From the cell containing the given text, extract its center point as (X, Y) coordinate. 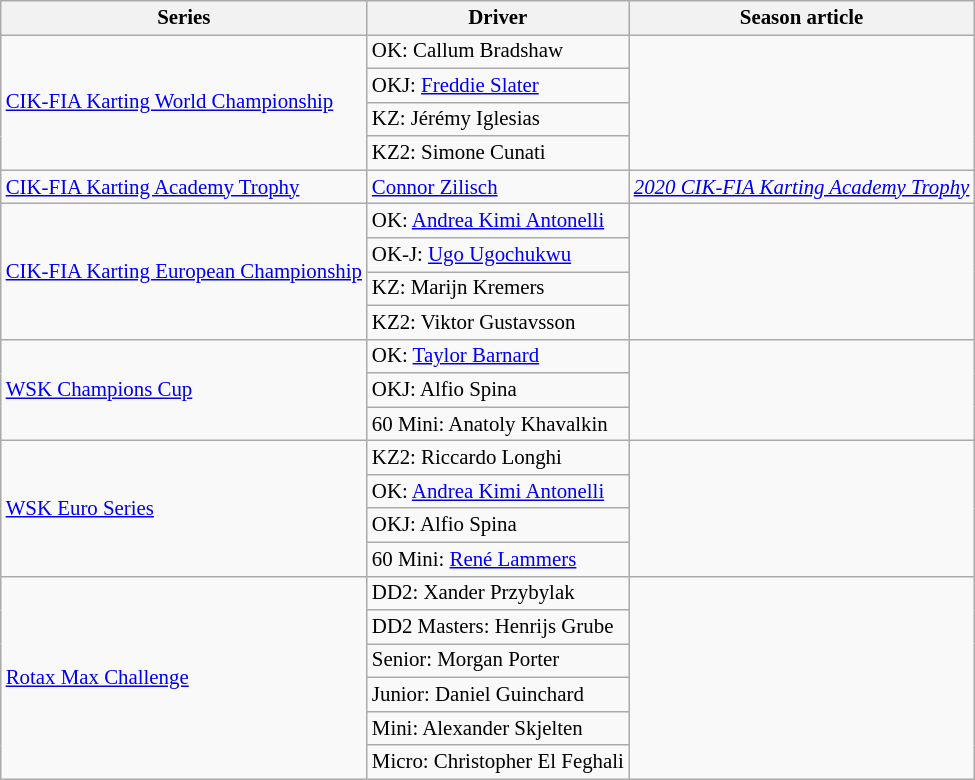
Rotax Max Challenge (184, 678)
OKJ: Freddie Slater (498, 85)
DD2: Xander Przybylak (498, 593)
DD2 Masters: Henrijs Grube (498, 627)
Senior: Morgan Porter (498, 661)
KZ2: Riccardo Longhi (498, 458)
60 Mini: René Lammers (498, 559)
Driver (498, 18)
CIK-FIA Karting Academy Trophy (184, 187)
Season article (802, 18)
WSK Euro Series (184, 508)
CIK-FIA Karting European Championship (184, 272)
WSK Champions Cup (184, 390)
OK-J: Ugo Ugochukwu (498, 255)
Series (184, 18)
KZ: Jérémy Iglesias (498, 119)
2020 CIK-FIA Karting Academy Trophy (802, 187)
KZ: Marijn Kremers (498, 288)
Micro: Christopher El Feghali (498, 762)
OK: Taylor Barnard (498, 356)
KZ2: Simone Cunati (498, 153)
Junior: Daniel Guinchard (498, 695)
OK: Callum Bradshaw (498, 51)
KZ2: Viktor Gustavsson (498, 322)
60 Mini: Anatoly Khavalkin (498, 424)
Mini: Alexander Skjelten (498, 728)
Connor Zilisch (498, 187)
CIK-FIA Karting World Championship (184, 102)
